Provide the (x, y) coordinate of the cell's center where the given text is located.  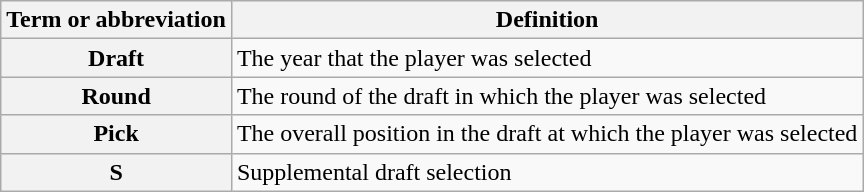
Round (116, 96)
The year that the player was selected (547, 58)
Supplemental draft selection (547, 172)
The overall position in the draft at which the player was selected (547, 134)
Term or abbreviation (116, 20)
Pick (116, 134)
S (116, 172)
Definition (547, 20)
The round of the draft in which the player was selected (547, 96)
Draft (116, 58)
